Capture the cell that displays the provided text and extract its (X, Y) central coordinate. 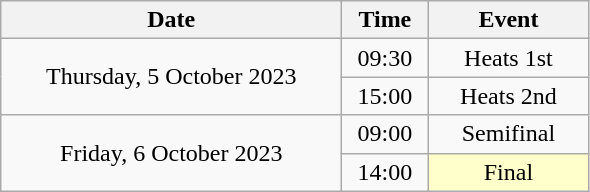
09:00 (385, 134)
Event (508, 20)
Heats 1st (508, 58)
Thursday, 5 October 2023 (172, 77)
Semifinal (508, 134)
Final (508, 172)
15:00 (385, 96)
09:30 (385, 58)
Friday, 6 October 2023 (172, 153)
14:00 (385, 172)
Date (172, 20)
Time (385, 20)
Heats 2nd (508, 96)
